Return the [X, Y] coordinate for the center point of the cell that contains the specified text.  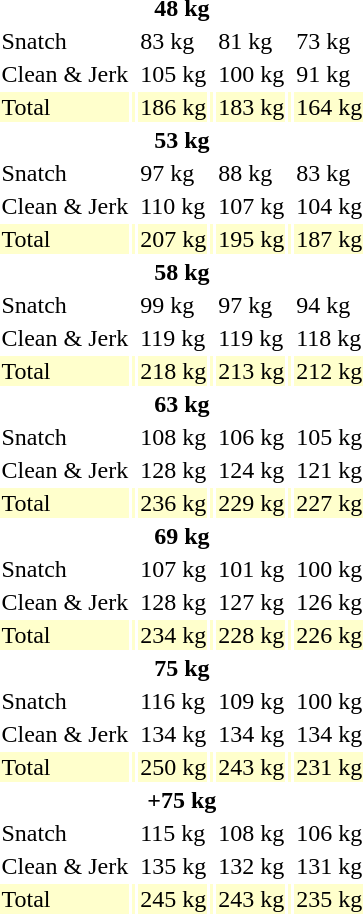
183 kg [252, 107]
110 kg [174, 206]
88 kg [252, 173]
124 kg [252, 470]
115 kg [174, 833]
234 kg [174, 635]
228 kg [252, 635]
116 kg [174, 701]
105 kg [174, 74]
100 kg [252, 74]
245 kg [174, 899]
207 kg [174, 239]
195 kg [252, 239]
229 kg [252, 503]
83 kg [174, 41]
186 kg [174, 107]
127 kg [252, 602]
101 kg [252, 569]
250 kg [174, 767]
236 kg [174, 503]
109 kg [252, 701]
106 kg [252, 437]
81 kg [252, 41]
99 kg [174, 305]
213 kg [252, 371]
132 kg [252, 866]
135 kg [174, 866]
218 kg [174, 371]
